From the cell containing the given text, extract its center point as [X, Y] coordinate. 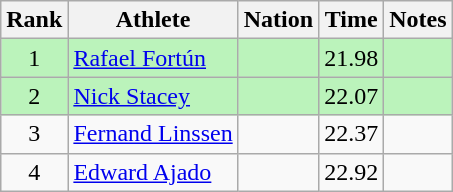
Time [352, 20]
3 [34, 134]
Athlete [153, 20]
2 [34, 96]
22.37 [352, 134]
21.98 [352, 58]
22.92 [352, 172]
Rank [34, 20]
Rafael Fortún [153, 58]
Edward Ajado [153, 172]
Fernand Linssen [153, 134]
22.07 [352, 96]
4 [34, 172]
Nick Stacey [153, 96]
Nation [278, 20]
Notes [418, 20]
1 [34, 58]
